Locate the cell with the specified text and output its (x, y) center coordinate. 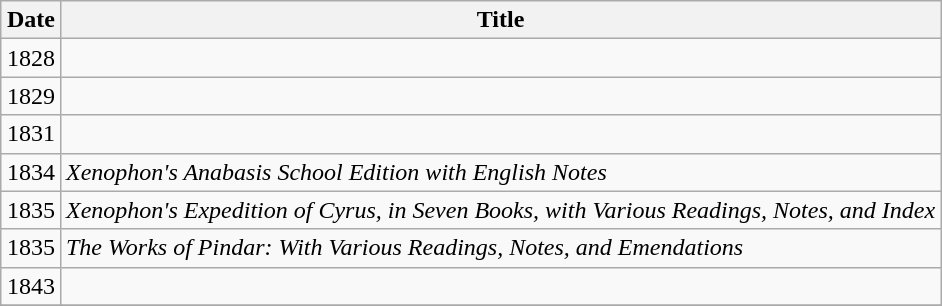
1834 (30, 172)
Xenophon's Expedition of Cyrus, in Seven Books, with Various Readings, Notes, and Index (500, 210)
Title (500, 20)
The Works of Pindar: With Various Readings, Notes, and Emendations (500, 248)
1829 (30, 96)
Xenophon's Anabasis School Edition with English Notes (500, 172)
1828 (30, 58)
1831 (30, 134)
1843 (30, 286)
Date (30, 20)
